Pinpoint the cell where the given text exists, returning its [X, Y] midpoint coordinate. 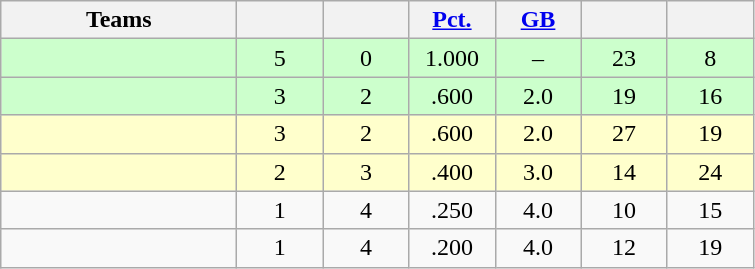
– [538, 58]
23 [624, 58]
5 [280, 58]
.250 [452, 210]
15 [710, 210]
.400 [452, 172]
8 [710, 58]
GB [538, 20]
0 [366, 58]
12 [624, 248]
24 [710, 172]
27 [624, 134]
10 [624, 210]
1.000 [452, 58]
Teams [119, 20]
Pct. [452, 20]
14 [624, 172]
3.0 [538, 172]
.200 [452, 248]
16 [710, 96]
